Detect which cell encompasses the target text, then output its [x, y] center coordinate. 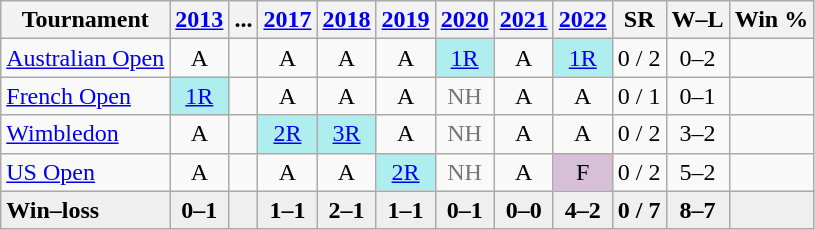
French Open [86, 96]
2013 [200, 20]
0 / 1 [639, 96]
Wimbledon [86, 134]
5–2 [698, 172]
2022 [582, 20]
F [582, 172]
0–0 [524, 210]
8–7 [698, 210]
Australian Open [86, 58]
... [244, 20]
3–2 [698, 134]
2019 [406, 20]
2021 [524, 20]
0–2 [698, 58]
3R [346, 134]
4–2 [582, 210]
2017 [288, 20]
Win–loss [86, 210]
2018 [346, 20]
2020 [464, 20]
SR [639, 20]
Win % [772, 20]
W–L [698, 20]
Tournament [86, 20]
0 / 7 [639, 210]
2–1 [346, 210]
US Open [86, 172]
